From the cell containing the given text, extract its center point as [x, y] coordinate. 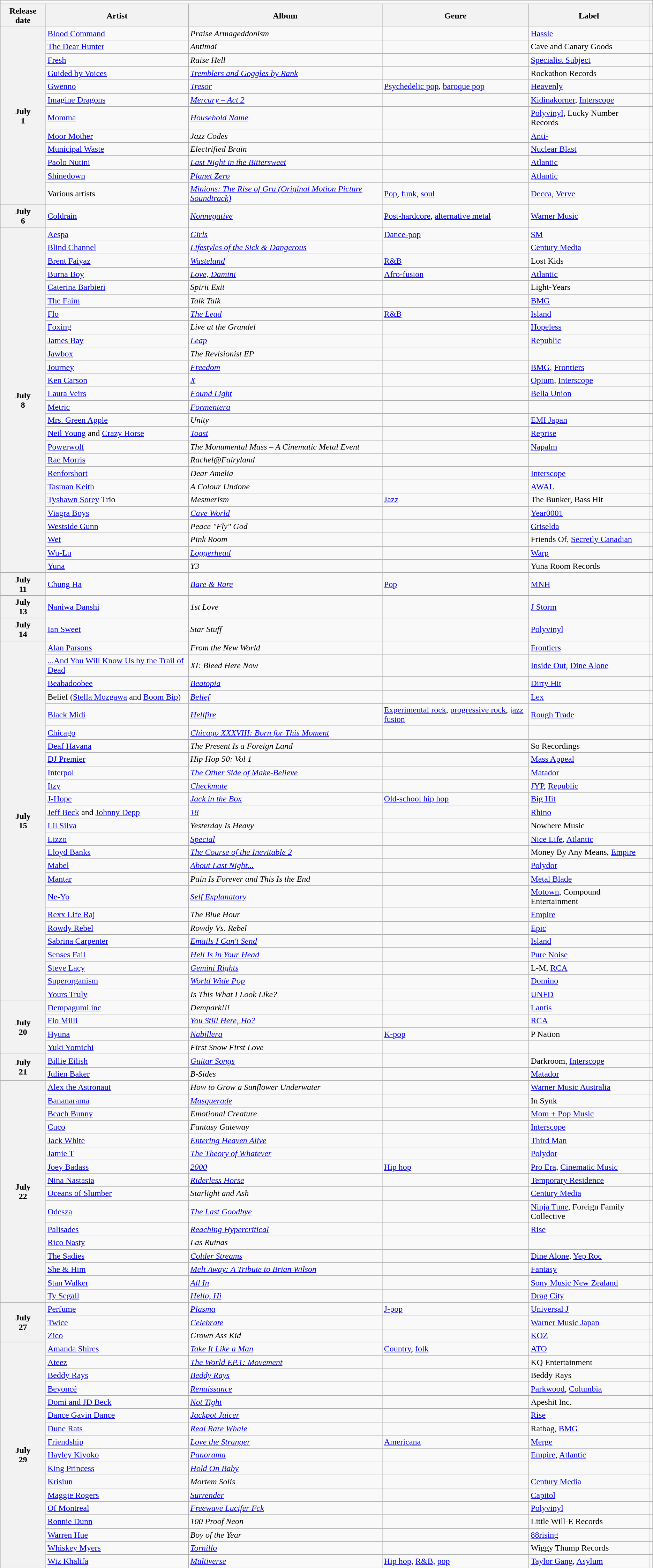
UNFD [589, 994]
Whiskey Myers [117, 1548]
Ratbag, BMG [589, 1428]
Multiverse [285, 1561]
Celebrate [285, 1322]
Heavenly [589, 86]
July6 [23, 216]
Found Light [285, 393]
Metric [117, 407]
Real Rare Whale [285, 1428]
July21 [23, 1067]
The Theory of Whatever [285, 1154]
Household Name [285, 118]
Empire, Atlantic [589, 1455]
Praise Armageddonism [285, 33]
Pro Era, Cinematic Music [589, 1167]
Pain Is Forever and This Is the End [285, 879]
Billie Eilish [117, 1061]
You Still Here, Ho? [285, 1021]
Yuna [117, 566]
Colder Streams [285, 1256]
Hello, Hi [285, 1296]
Wasteland [285, 261]
Of Montreal [117, 1508]
KQ Entertainment [589, 1362]
Steve Lacy [117, 968]
Chicago XXXVIII: Born for This Moment [285, 733]
Hell Is in Your Head [285, 955]
Jazz [456, 500]
Polyvinyl, Lucky Number Records [589, 118]
Light-Years [589, 287]
The Monumental Mass – A Cinematic Metal Event [285, 447]
Specialist Subject [589, 60]
Freewave Lucifer Fck [285, 1508]
The Faim [117, 301]
XI: Bleed Here Now [285, 665]
BMG [589, 301]
Yuki Yomichi [117, 1047]
Laura Veirs [117, 393]
Dine Alone, Yep Roc [589, 1256]
Rough Trade [589, 715]
Melt Away: A Tribute to Brian Wilson [285, 1269]
The Dear Hunter [117, 47]
P Nation [589, 1034]
Rowdy Rebel [117, 928]
Tyshawn Sorey Trio [117, 500]
Twice [117, 1322]
Ne-Yo [117, 897]
Grown Ass Kid [285, 1336]
July22 [23, 1191]
Mesmerism [285, 500]
Nuclear Blast [589, 149]
Leap [285, 340]
Loggerhead [285, 553]
Burna Boy [117, 274]
ATO [589, 1349]
Dance Gavin Dance [117, 1415]
Rhino [589, 812]
The Course of the Inevitable 2 [285, 852]
Wu-Lu [117, 553]
Jamie T [117, 1154]
Municipal Waste [117, 149]
Jeff Beck and Johnny Depp [117, 812]
Ken Carson [117, 380]
She & Him [117, 1269]
Taylor Gang, Asylum [589, 1561]
Hyuna [117, 1034]
Frontiers [589, 648]
Lantis [589, 1008]
Hopeless [589, 327]
Palisades [117, 1229]
Itzy [117, 786]
Yours Truly [117, 994]
Oceans of Slumber [117, 1193]
Deaf Havana [117, 746]
Reaching Hypercritical [285, 1229]
Flo Milli [117, 1021]
Hassle [589, 33]
Jack White [117, 1140]
Darkroom, Interscope [589, 1061]
Lifestyles of the Sick & Dangerous [285, 248]
Shinedown [117, 175]
Caterina Barbieri [117, 287]
Lost Kids [589, 261]
Dance-pop [456, 234]
The Last Goodbye [285, 1212]
Bananarama [117, 1100]
Paolo Nutini [117, 162]
Masquerade [285, 1100]
Momma [117, 118]
Dear Amelia [285, 473]
Nina Nastasia [117, 1180]
Kidinakorner, Interscope [589, 100]
2000 [285, 1167]
Beach Bunny [117, 1114]
Cave World [285, 513]
So Recordings [589, 746]
EMI Japan [589, 420]
Motown, Compound Entertainment [589, 897]
Not Tight [285, 1402]
Afro-fusion [456, 274]
Rachel@Fairyland [285, 460]
Release date [23, 15]
Lloyd Banks [117, 852]
Sony Music New Zealand [589, 1282]
Formentera [285, 407]
Viagra Boys [117, 513]
Label [589, 15]
Chicago [117, 733]
Yesterday Is Heavy [285, 826]
Guided by Voices [117, 73]
Flo [117, 314]
Tremblers and Goggles by Rank [285, 73]
Jazz Codes [285, 136]
Hellfire [285, 715]
Toast [285, 434]
Dirty Hit [589, 684]
July14 [23, 629]
Pop, funk, soul [456, 194]
Jackpot Juicer [285, 1415]
Mabel [117, 865]
Wet [117, 540]
Nice Life, Atlantic [589, 839]
Antimai [285, 47]
Tresor [285, 86]
James Bay [117, 340]
Warren Hue [117, 1535]
Mass Appeal [589, 759]
Mom + Pop Music [589, 1114]
A Colour Undone [285, 487]
RCA [589, 1021]
All In [285, 1282]
Journey [117, 367]
Blind Channel [117, 248]
July11 [23, 584]
Friendship [117, 1442]
Beabadoobee [117, 684]
Freedom [285, 367]
B-Sides [285, 1074]
King Princess [117, 1468]
Drag City [589, 1296]
Renforshort [117, 473]
The Revisionist EP [285, 354]
Warner Music Japan [589, 1322]
Rockathon Records [589, 73]
Planet Zero [285, 175]
Money By Any Means, Empire [589, 852]
Starlight and Ash [285, 1193]
Epic [589, 928]
Friends Of, Secretly Canadian [589, 540]
July8 [23, 400]
Mercury – Act 2 [285, 100]
The World EP.1: Movement [285, 1362]
Emails I Can't Send [285, 941]
Bare & Rare [285, 584]
Hold On Baby [285, 1468]
Guitar Songs [285, 1061]
Inside Out, Dine Alone [589, 665]
Bella Union [589, 393]
July13 [23, 607]
Amanda Shires [117, 1349]
Alan Parsons [117, 648]
Americana [456, 1442]
Country, folk [456, 1349]
Last Night in the Bittersweet [285, 162]
Y3 [285, 566]
Hip hop [456, 1167]
First Snow First Love [285, 1047]
Various artists [117, 194]
Rae Morris [117, 460]
Mantar [117, 879]
J Storm [589, 607]
Lizzo [117, 839]
Gemini Rights [285, 968]
The Bunker, Bass Hit [589, 500]
The Present Is a Foreign Land [285, 746]
How to Grow a Sunflower Underwater [285, 1087]
Live at the Grandel [285, 327]
Fantasy [589, 1269]
Fantasy Gateway [285, 1127]
Artist [117, 15]
Brent Faiyaz [117, 261]
Post-hardcore, alternative metal [456, 216]
Surrender [285, 1495]
Coldrain [117, 216]
100 Proof Neon [285, 1521]
Lex [589, 697]
Warp [589, 553]
Griselda [589, 526]
Warner Music Australia [589, 1087]
L-M, RCA [589, 968]
J-Hope [117, 799]
Joey Badass [117, 1167]
Hip hop, R&B, pop [456, 1561]
DJ Premier [117, 759]
Neil Young and Crazy Horse [117, 434]
Tornillo [285, 1548]
Pure Noise [589, 955]
Julien Baker [117, 1074]
Year0001 [589, 513]
Old-school hip hop [456, 799]
Beyoncé [117, 1389]
X [285, 380]
Beatopia [285, 684]
Cuco [117, 1127]
Superorganism [117, 981]
Love the Stranger [285, 1442]
Imagine Dragons [117, 100]
Nowhere Music [589, 826]
The Sadies [117, 1256]
Nonnegative [285, 216]
Riderless Horse [285, 1180]
Hip Hop 50: Vol 1 [285, 759]
Lil Silva [117, 826]
July29 [23, 1455]
Ty Segall [117, 1296]
Interpol [117, 772]
Wiz Khalifa [117, 1561]
Self Explanatory [285, 897]
Star Stuff [285, 629]
From the New World [285, 648]
Boy of the Year [285, 1535]
Girls [285, 234]
Minions: The Rise of Gru (Original Motion Picture Soundtrack) [285, 194]
Empire [589, 915]
Special [285, 839]
Mortem Solis [285, 1482]
Sabrina Carpenter [117, 941]
Merge [589, 1442]
Electrified Brain [285, 149]
Ian Sweet [117, 629]
Universal J [589, 1309]
Fresh [117, 60]
SM [589, 234]
In Synk [589, 1100]
Dune Rats [117, 1428]
Metal Blade [589, 879]
Pink Room [285, 540]
Tasman Keith [117, 487]
Emotional Creature [285, 1114]
Checkmate [285, 786]
Krisiun [117, 1482]
The Blue Hour [285, 915]
Zico [117, 1336]
1st Love [285, 607]
KOZ [589, 1336]
Nabillera [285, 1034]
Chung Ha [117, 584]
World Wide Pop [285, 981]
Decca, Verve [589, 194]
Reprise [589, 434]
Talk Talk [285, 301]
Anti- [589, 136]
Odesza [117, 1212]
Renaissance [285, 1389]
Gwenno [117, 86]
Third Man [589, 1140]
Belief [285, 697]
Peace "Fly" God [285, 526]
Spirit Exit [285, 287]
The Lead [285, 314]
Ninja Tune, Foreign Family Collective [589, 1212]
July1 [23, 116]
Unity [285, 420]
Alex the Astronaut [117, 1087]
July15 [23, 821]
Apeshit Inc. [589, 1402]
Capitol [589, 1495]
Cave and Canary Goods [589, 47]
JYP, Republic [589, 786]
Aespa [117, 234]
Perfume [117, 1309]
Take It Like a Man [285, 1349]
Westside Gunn [117, 526]
J-pop [456, 1309]
88rising [589, 1535]
Las Ruinas [285, 1243]
BMG, Frontiers [589, 367]
Jawbox [117, 354]
Ateez [117, 1362]
...And You Will Know Us by the Trail of Dead [117, 665]
Big Hit [589, 799]
Moor Mother [117, 136]
Experimental rock, progressive rock, jazz fusion [456, 715]
AWAL [589, 487]
Panorama [285, 1455]
Dempark!!! [285, 1008]
Republic [589, 340]
Warner Music [589, 216]
Psychedelic pop, baroque pop [456, 86]
Foxing [117, 327]
Domi and JD Beck [117, 1402]
Parkwood, Columbia [589, 1389]
About Last Night... [285, 865]
Pop [456, 584]
Maggie Rogers [117, 1495]
Stan Walker [117, 1282]
Opium, Interscope [589, 380]
Black Midi [117, 715]
Senses Fail [117, 955]
Wiggy Thump Records [589, 1548]
Album [285, 15]
July20 [23, 1027]
Hayley Kiyoko [117, 1455]
Domino [589, 981]
Ronnie Dunn [117, 1521]
Rowdy Vs. Rebel [285, 928]
Mrs. Green Apple [117, 420]
Rico Nasty [117, 1243]
Love, Damini [285, 274]
Dempagumi.inc [117, 1008]
Napalm [589, 447]
Powerwolf [117, 447]
Naniwa Danshi [117, 607]
Belief (Stella Mozgawa and Boom Bip) [117, 697]
K-pop [456, 1034]
Blood Command [117, 33]
Rexx Life Raj [117, 915]
Yuna Room Records [589, 566]
MNH [589, 584]
July27 [23, 1322]
The Other Side of Make-Believe [285, 772]
Entering Heaven Alive [285, 1140]
Genre [456, 15]
18 [285, 812]
Little Will-E Records [589, 1521]
Jack in the Box [285, 799]
Plasma [285, 1309]
Raise Hell [285, 60]
Temporary Residence [589, 1180]
Is This What I Look Like? [285, 994]
